Return the [x, y] coordinate for the center point of the cell that contains the specified text.  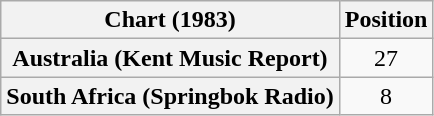
South Africa (Springbok Radio) [170, 96]
Chart (1983) [170, 20]
Position [386, 20]
8 [386, 96]
Australia (Kent Music Report) [170, 58]
27 [386, 58]
